Scan for the cell matching the given text and deliver its [x, y] coordinate at center. 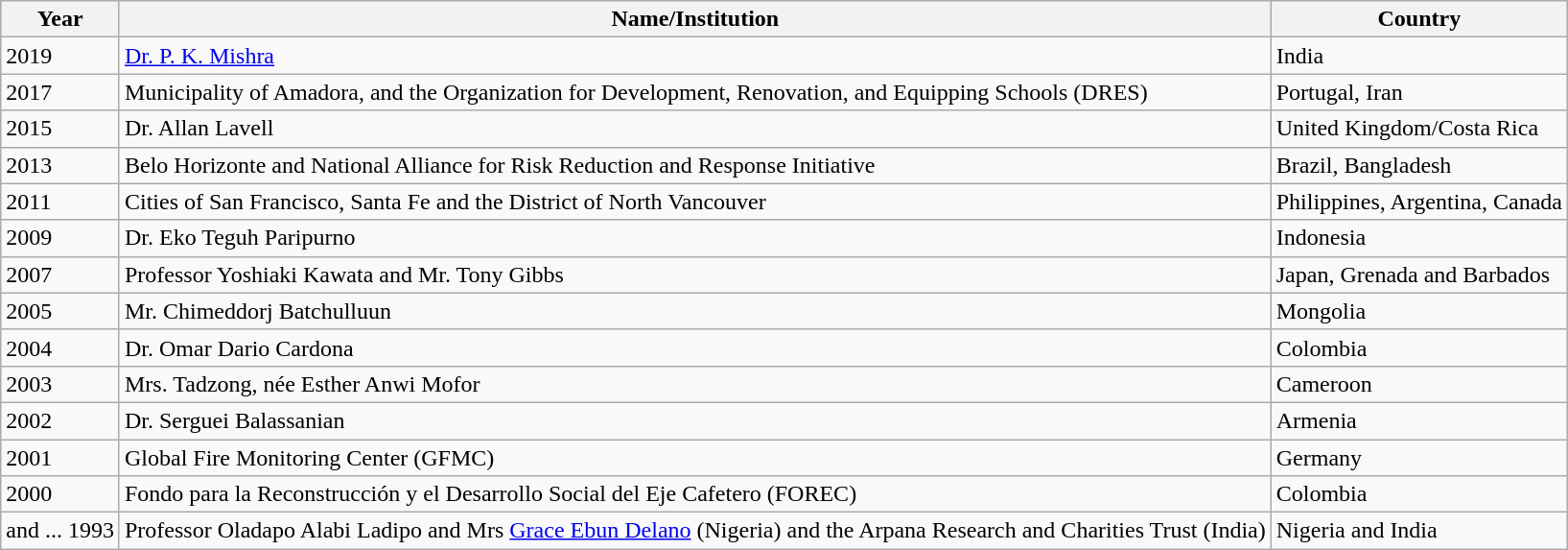
Cameroon [1419, 384]
Municipality of Amadora, and the Organization for Development, Renovation, and Equipping Schools (DRES) [694, 92]
Portugal, Iran [1419, 92]
Professor Yoshiaki Kawata and Mr. Tony Gibbs [694, 275]
Fondo para la Reconstrucción y el Desarrollo Social del Eje Cafetero (FOREC) [694, 494]
Dr. Allan Lavell [694, 129]
Mr. Chimeddorj Batchulluun [694, 311]
Brazil, Bangladesh [1419, 165]
2000 [60, 494]
Indonesia [1419, 238]
Belo Horizonte and National Alliance for Risk Reduction and Response Initiative [694, 165]
and ... 1993 [60, 531]
Dr. Eko Teguh Paripurno [694, 238]
United Kingdom/Costa Rica [1419, 129]
Name/Institution [694, 19]
Country [1419, 19]
2003 [60, 384]
2015 [60, 129]
2007 [60, 275]
Dr. Serguei Balassanian [694, 420]
Global Fire Monitoring Center (GFMC) [694, 458]
Year [60, 19]
2002 [60, 420]
2005 [60, 311]
2019 [60, 56]
2004 [60, 347]
Dr. P. K. Mishra [694, 56]
Mrs. Tadzong, née Esther Anwi Mofor [694, 384]
2013 [60, 165]
Professor Oladapo Alabi Ladipo and Mrs Grace Ebun Delano (Nigeria) and the Arpana Research and Charities Trust (India) [694, 531]
Dr. Omar Dario Cardona [694, 347]
Philippines, Argentina, Canada [1419, 202]
2017 [60, 92]
2011 [60, 202]
2009 [60, 238]
Japan, Grenada and Barbados [1419, 275]
India [1419, 56]
Mongolia [1419, 311]
2001 [60, 458]
Armenia [1419, 420]
Cities of San Francisco, Santa Fe and the District of North Vancouver [694, 202]
Germany [1419, 458]
Nigeria and India [1419, 531]
